Search for the cell housing the specified text and yield its [x, y] center coordinate. 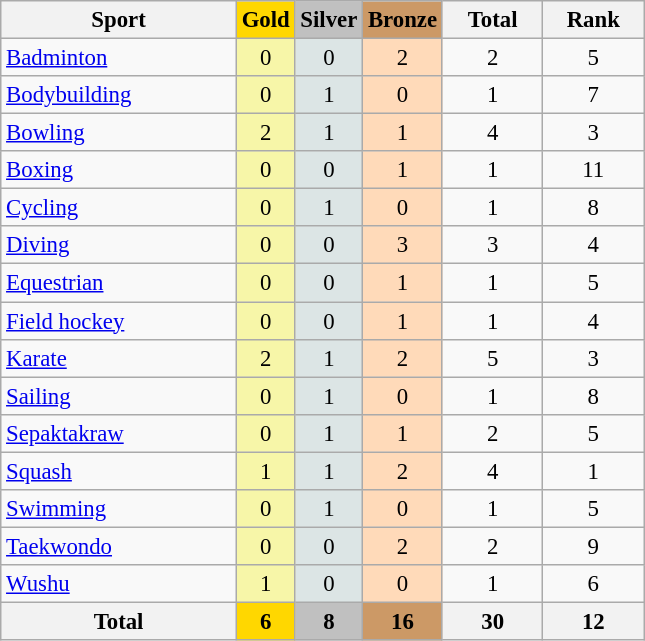
Squash [119, 471]
Boxing [119, 170]
Silver [329, 20]
Taekwondo [119, 546]
Equestrian [119, 283]
Karate [119, 358]
30 [492, 621]
16 [403, 621]
Sepaktakraw [119, 433]
Swimming [119, 509]
Sport [119, 20]
9 [594, 546]
12 [594, 621]
Sailing [119, 396]
Bronze [403, 20]
Diving [119, 245]
Rank [594, 20]
7 [594, 95]
Field hockey [119, 321]
Gold [266, 20]
Badminton [119, 58]
Wushu [119, 584]
Cycling [119, 208]
Bowling [119, 133]
11 [594, 170]
Bodybuilding [119, 95]
